For the text-containing cell, return its midpoint in [X, Y] coordinate format. 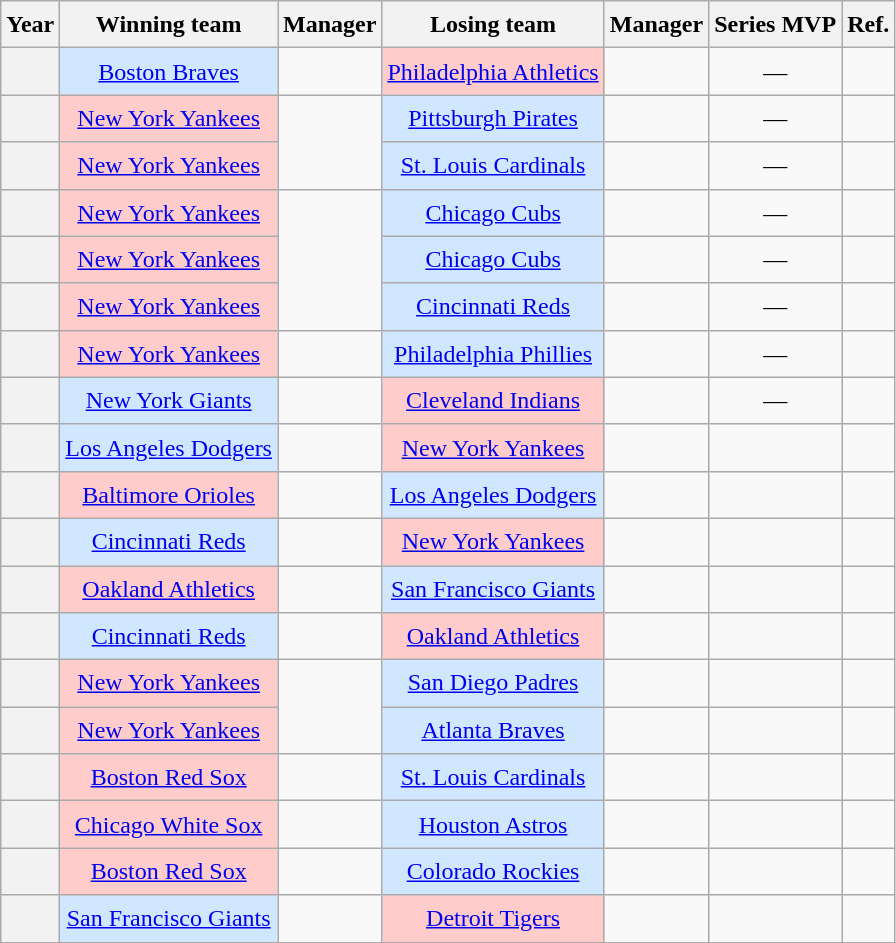
Detroit Tigers [493, 918]
Baltimore Orioles [169, 494]
Pittsburgh Pirates [493, 118]
Colorado Rockies [493, 872]
San Diego Padres [493, 684]
Ref. [868, 24]
Houston Astros [493, 824]
Philadelphia Phillies [493, 354]
Cleveland Indians [493, 400]
Winning team [169, 24]
Philadelphia Athletics [493, 72]
New York Giants [169, 400]
Atlanta Braves [493, 730]
Year [30, 24]
Chicago White Sox [169, 824]
Losing team [493, 24]
Boston Braves [169, 72]
Series MVP [776, 24]
